Scan for the cell matching the given text and deliver its [x, y] coordinate at center. 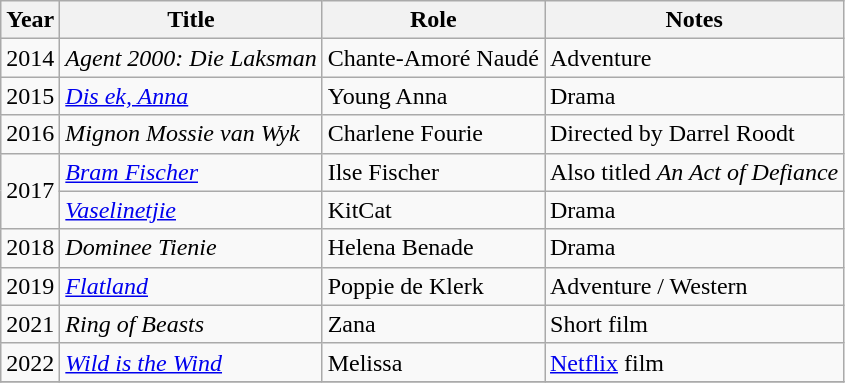
Dis ek, Anna [191, 96]
2018 [30, 248]
2014 [30, 58]
Bram Fischer [191, 172]
Ilse Fischer [433, 172]
Role [433, 20]
Young Anna [433, 96]
Year [30, 20]
Short film [694, 324]
2016 [30, 134]
KitCat [433, 210]
2017 [30, 191]
Helena Benade [433, 248]
Title [191, 20]
2021 [30, 324]
Wild is the Wind [191, 362]
Notes [694, 20]
Ring of Beasts [191, 324]
Dominee Tienie [191, 248]
Melissa [433, 362]
2022 [30, 362]
Chante-Amoré Naudé [433, 58]
Poppie de Klerk [433, 286]
Netflix film [694, 362]
Adventure [694, 58]
Also titled An Act of Defiance [694, 172]
Directed by Darrel Roodt [694, 134]
Zana [433, 324]
Charlene Fourie [433, 134]
2015 [30, 96]
Mignon Mossie van Wyk [191, 134]
Vaselinetjie [191, 210]
Agent 2000: Die Laksman [191, 58]
2019 [30, 286]
Adventure / Western [694, 286]
Flatland [191, 286]
